Return the (x, y) coordinate for the center point of the cell that contains the specified text.  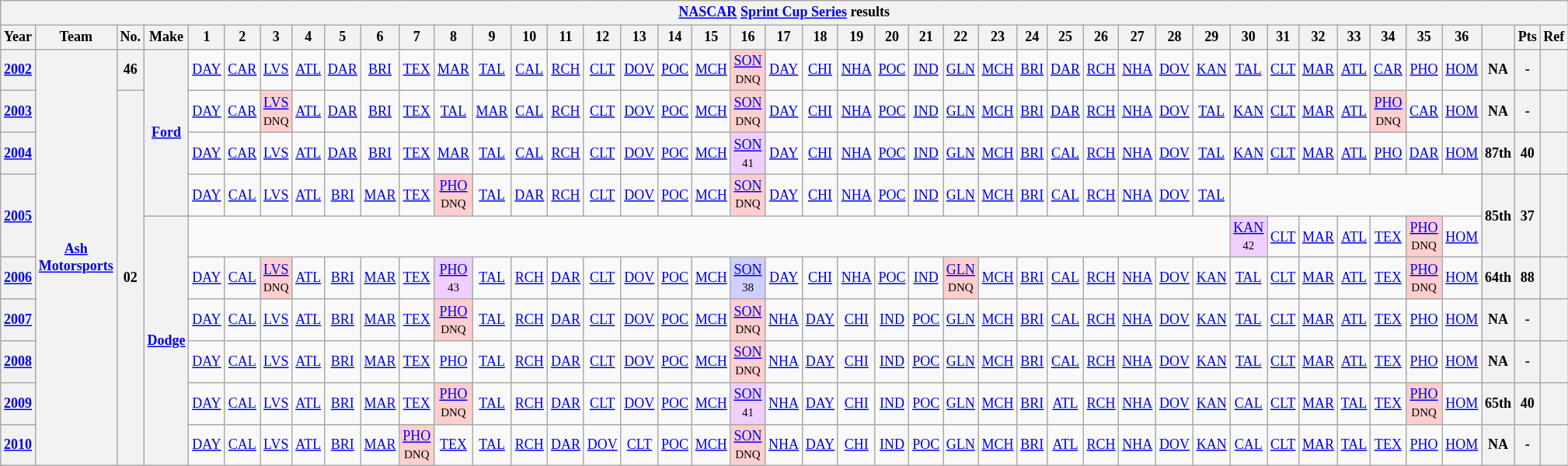
2002 (19, 70)
32 (1319, 37)
2005 (19, 216)
Dodge (166, 341)
3 (277, 37)
Ash Motorsports (76, 258)
SON38 (747, 278)
8 (454, 37)
22 (961, 37)
18 (820, 37)
PHO43 (454, 278)
11 (566, 37)
NASCAR Sprint Cup Series results (785, 12)
85th (1498, 216)
No. (131, 37)
26 (1101, 37)
14 (675, 37)
34 (1389, 37)
2003 (19, 112)
9 (492, 37)
2 (242, 37)
KAN42 (1249, 237)
65th (1498, 403)
21 (926, 37)
02 (131, 278)
2010 (19, 445)
24 (1032, 37)
31 (1284, 37)
2004 (19, 153)
33 (1354, 37)
Pts (1528, 37)
Year (19, 37)
12 (602, 37)
64th (1498, 278)
GLNDNQ (961, 278)
36 (1462, 37)
37 (1528, 216)
15 (711, 37)
Make (166, 37)
Ref (1554, 37)
87th (1498, 153)
13 (639, 37)
46 (131, 70)
28 (1175, 37)
6 (380, 37)
88 (1528, 278)
Ford (166, 132)
2006 (19, 278)
17 (784, 37)
4 (308, 37)
19 (856, 37)
29 (1211, 37)
1 (207, 37)
2009 (19, 403)
23 (998, 37)
2008 (19, 362)
27 (1138, 37)
Team (76, 37)
7 (416, 37)
20 (892, 37)
30 (1249, 37)
25 (1066, 37)
35 (1423, 37)
5 (343, 37)
16 (747, 37)
2007 (19, 320)
10 (530, 37)
